Pinpoint the cell where the given text exists, returning its [x, y] midpoint coordinate. 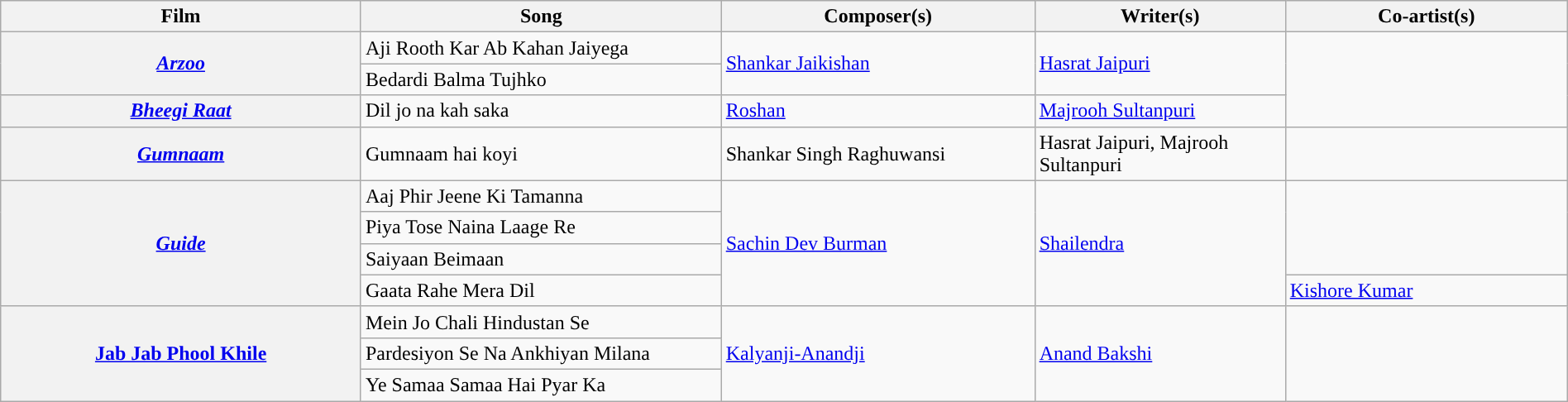
Aji Rooth Kar Ab Kahan Jaiyega [541, 48]
Pardesiyon Se Na Ankhiyan Milana [541, 353]
Film [181, 17]
Kalyanji-Anandji [878, 353]
Jab Jab Phool Khile [181, 353]
Aaj Phir Jeene Ki Tamanna [541, 196]
Anand Bakshi [1159, 353]
Shailendra [1159, 243]
Mein Jo Chali Hindustan Se [541, 322]
Gumnaam [181, 154]
Saiyaan Beimaan [541, 259]
Roshan [878, 111]
Writer(s) [1159, 17]
Shankar Singh Raghuwansi [878, 154]
Kishore Kumar [1426, 290]
Dil jo na kah saka [541, 111]
Gaata Rahe Mera Dil [541, 290]
Bedardi Balma Tujhko [541, 79]
Composer(s) [878, 17]
Shankar Jaikishan [878, 64]
Gumnaam hai koyi [541, 154]
Co-artist(s) [1426, 17]
Piya Tose Naina Laage Re [541, 227]
Guide [181, 243]
Hasrat Jaipuri, Majrooh Sultanpuri [1159, 154]
Sachin Dev Burman [878, 243]
Hasrat Jaipuri [1159, 64]
Majrooh Sultanpuri [1159, 111]
Arzoo [181, 64]
Bheegi Raat [181, 111]
Song [541, 17]
Ye Samaa Samaa Hai Pyar Ka [541, 385]
